Provide the [X, Y] coordinate of the cell's center where the given text is located.  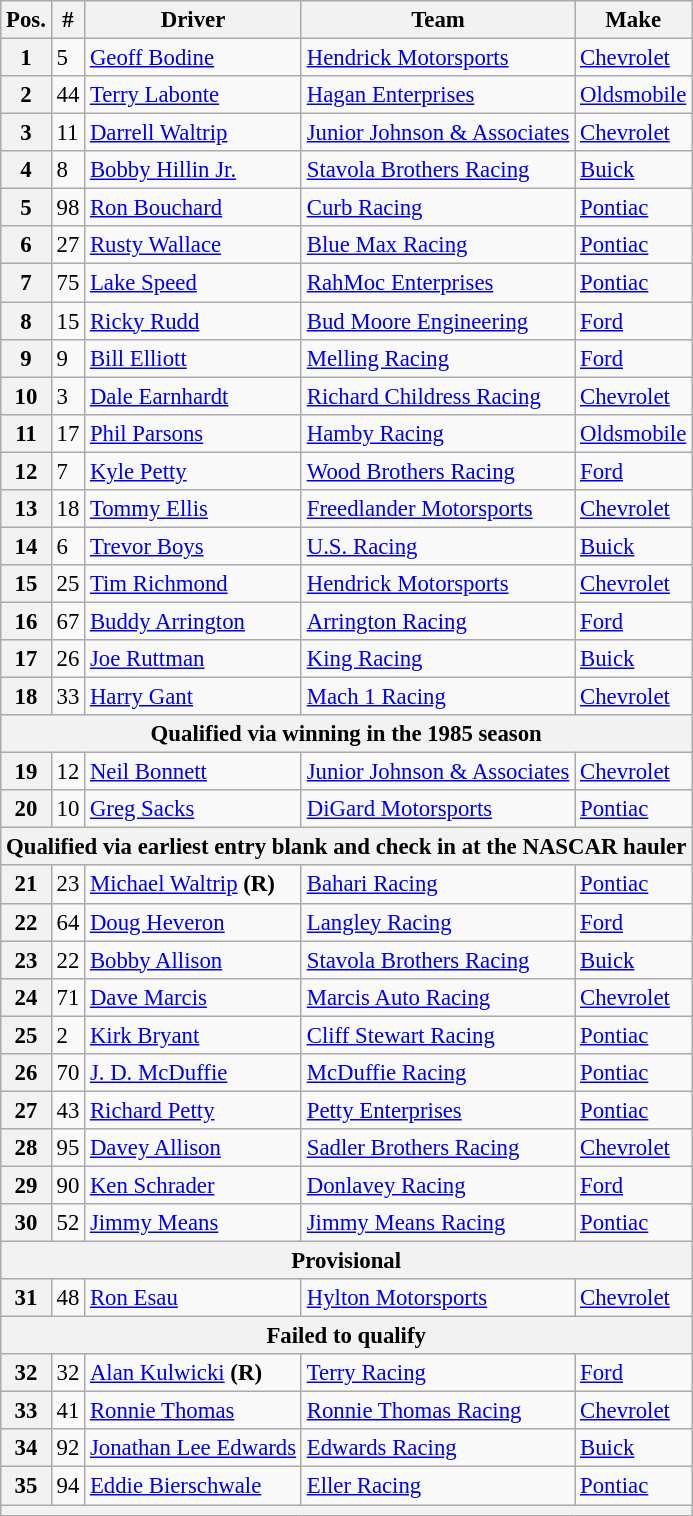
Tim Richmond [194, 584]
Lake Speed [194, 283]
29 [26, 1185]
34 [26, 1449]
48 [68, 1298]
Arrington Racing [438, 621]
Darrell Waltrip [194, 133]
92 [68, 1449]
# [68, 20]
Davey Allison [194, 1148]
U.S. Racing [438, 546]
Kyle Petty [194, 471]
Edwards Racing [438, 1449]
Qualified via winning in the 1985 season [346, 734]
28 [26, 1148]
Qualified via earliest entry blank and check in at the NASCAR hauler [346, 847]
Dale Earnhardt [194, 396]
Bill Elliott [194, 358]
Phil Parsons [194, 433]
20 [26, 809]
1 [26, 58]
Greg Sacks [194, 809]
Failed to qualify [346, 1336]
Mach 1 Racing [438, 697]
Donlavey Racing [438, 1185]
Pos. [26, 20]
Cliff Stewart Racing [438, 1035]
43 [68, 1110]
Kirk Bryant [194, 1035]
Bud Moore Engineering [438, 321]
Eller Racing [438, 1486]
24 [26, 997]
Wood Brothers Racing [438, 471]
Buddy Arrington [194, 621]
Alan Kulwicki (R) [194, 1373]
44 [68, 95]
98 [68, 208]
Langley Racing [438, 922]
Bobby Hillin Jr. [194, 170]
30 [26, 1223]
Hagan Enterprises [438, 95]
Bobby Allison [194, 960]
Dave Marcis [194, 997]
RahMoc Enterprises [438, 283]
90 [68, 1185]
52 [68, 1223]
Ricky Rudd [194, 321]
Freedlander Motorsports [438, 509]
Eddie Bierschwale [194, 1486]
Richard Petty [194, 1110]
Marcis Auto Racing [438, 997]
Neil Bonnett [194, 772]
Sadler Brothers Racing [438, 1148]
14 [26, 546]
King Racing [438, 659]
13 [26, 509]
Jimmy Means Racing [438, 1223]
DiGard Motorsports [438, 809]
Bahari Racing [438, 885]
Joe Ruttman [194, 659]
J. D. McDuffie [194, 1073]
Ron Bouchard [194, 208]
21 [26, 885]
Petty Enterprises [438, 1110]
Ken Schrader [194, 1185]
41 [68, 1411]
Terry Racing [438, 1373]
94 [68, 1486]
Tommy Ellis [194, 509]
Blue Max Racing [438, 245]
70 [68, 1073]
31 [26, 1298]
Driver [194, 20]
Jimmy Means [194, 1223]
4 [26, 170]
Curb Racing [438, 208]
95 [68, 1148]
Make [634, 20]
19 [26, 772]
Terry Labonte [194, 95]
Melling Racing [438, 358]
75 [68, 283]
Ron Esau [194, 1298]
71 [68, 997]
Doug Heveron [194, 922]
Ronnie Thomas [194, 1411]
16 [26, 621]
35 [26, 1486]
Provisional [346, 1261]
Ronnie Thomas Racing [438, 1411]
67 [68, 621]
Rusty Wallace [194, 245]
Harry Gant [194, 697]
Michael Waltrip (R) [194, 885]
Richard Childress Racing [438, 396]
Team [438, 20]
Trevor Boys [194, 546]
Geoff Bodine [194, 58]
Hylton Motorsports [438, 1298]
Jonathan Lee Edwards [194, 1449]
64 [68, 922]
Hamby Racing [438, 433]
McDuffie Racing [438, 1073]
